Detect which cell encompasses the target text, then output its [x, y] center coordinate. 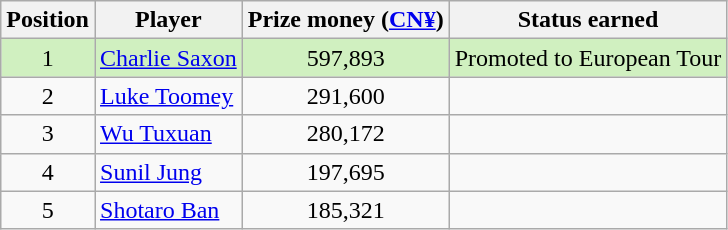
Prize money (CN¥) [346, 20]
197,695 [346, 172]
280,172 [346, 134]
5 [48, 210]
Wu Tuxuan [168, 134]
Status earned [588, 20]
3 [48, 134]
Luke Toomey [168, 96]
4 [48, 172]
291,600 [346, 96]
1 [48, 58]
Charlie Saxon [168, 58]
Sunil Jung [168, 172]
185,321 [346, 210]
Promoted to European Tour [588, 58]
2 [48, 96]
Shotaro Ban [168, 210]
597,893 [346, 58]
Player [168, 20]
Position [48, 20]
